Provide the [X, Y] coordinate of the cell's center where the given text is located.  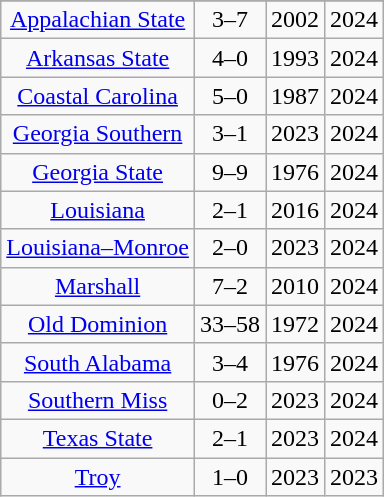
9–9 [230, 172]
Southern Miss [98, 400]
Marshall [98, 286]
Old Dominion [98, 324]
1987 [296, 96]
2–0 [230, 248]
Texas State [98, 438]
South Alabama [98, 362]
3–7 [230, 20]
3–4 [230, 362]
5–0 [230, 96]
1993 [296, 58]
0–2 [230, 400]
7–2 [230, 286]
2010 [296, 286]
Troy [98, 477]
Arkansas State [98, 58]
2002 [296, 20]
2016 [296, 210]
Georgia Southern [98, 134]
Coastal Carolina [98, 96]
1–0 [230, 477]
Appalachian State [98, 20]
Georgia State [98, 172]
4–0 [230, 58]
Louisiana–Monroe [98, 248]
3–1 [230, 134]
1972 [296, 324]
Louisiana [98, 210]
33–58 [230, 324]
